For the text-containing cell, return its midpoint in [X, Y] coordinate format. 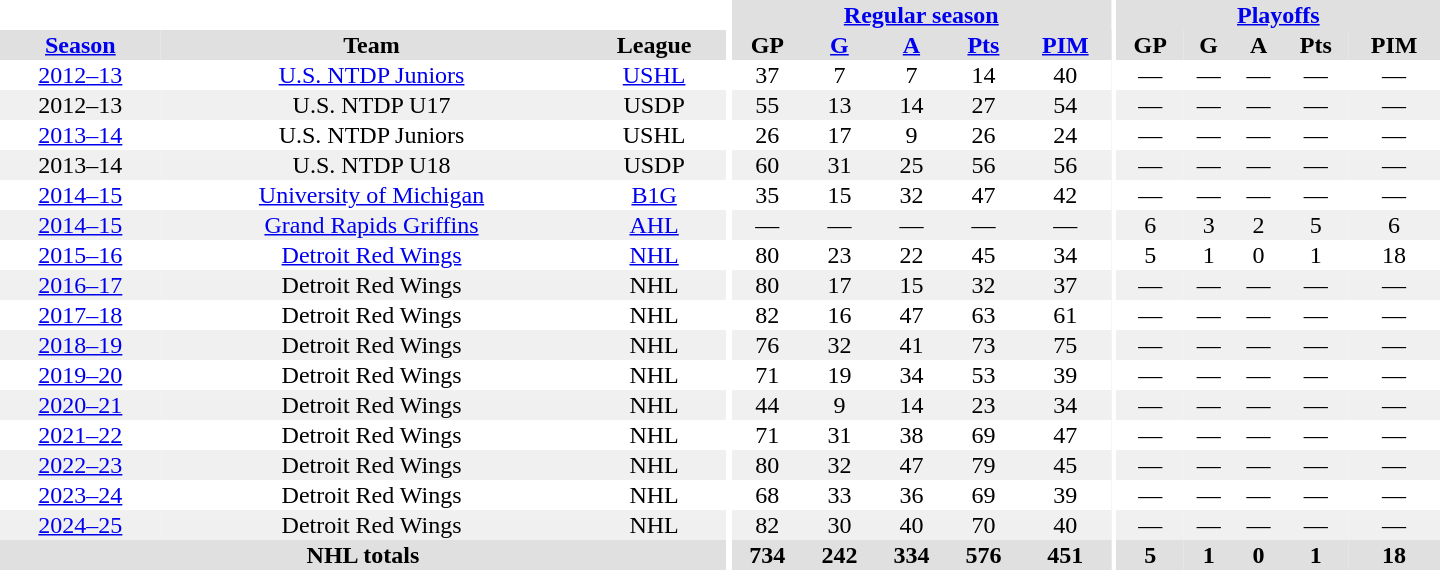
734 [767, 555]
2 [1259, 225]
25 [911, 165]
22 [911, 255]
Grand Rapids Griffins [372, 225]
27 [983, 105]
3 [1209, 225]
U.S. NTDP U18 [372, 165]
41 [911, 345]
2016–17 [80, 285]
79 [983, 465]
576 [983, 555]
61 [1065, 315]
70 [983, 525]
2015–16 [80, 255]
53 [983, 375]
2021–22 [80, 435]
73 [983, 345]
54 [1065, 105]
44 [767, 405]
30 [839, 525]
75 [1065, 345]
Season [80, 45]
19 [839, 375]
2023–24 [80, 495]
2020–21 [80, 405]
55 [767, 105]
68 [767, 495]
2018–19 [80, 345]
AHL [654, 225]
16 [839, 315]
Playoffs [1278, 15]
B1G [654, 195]
Team [372, 45]
334 [911, 555]
63 [983, 315]
U.S. NTDP U17 [372, 105]
2024–25 [80, 525]
Regular season [921, 15]
36 [911, 495]
451 [1065, 555]
24 [1065, 135]
NHL totals [363, 555]
242 [839, 555]
42 [1065, 195]
76 [767, 345]
38 [911, 435]
35 [767, 195]
2022–23 [80, 465]
33 [839, 495]
University of Michigan [372, 195]
13 [839, 105]
2017–18 [80, 315]
2019–20 [80, 375]
League [654, 45]
60 [767, 165]
